Capture the cell that displays the provided text and extract its (X, Y) central coordinate. 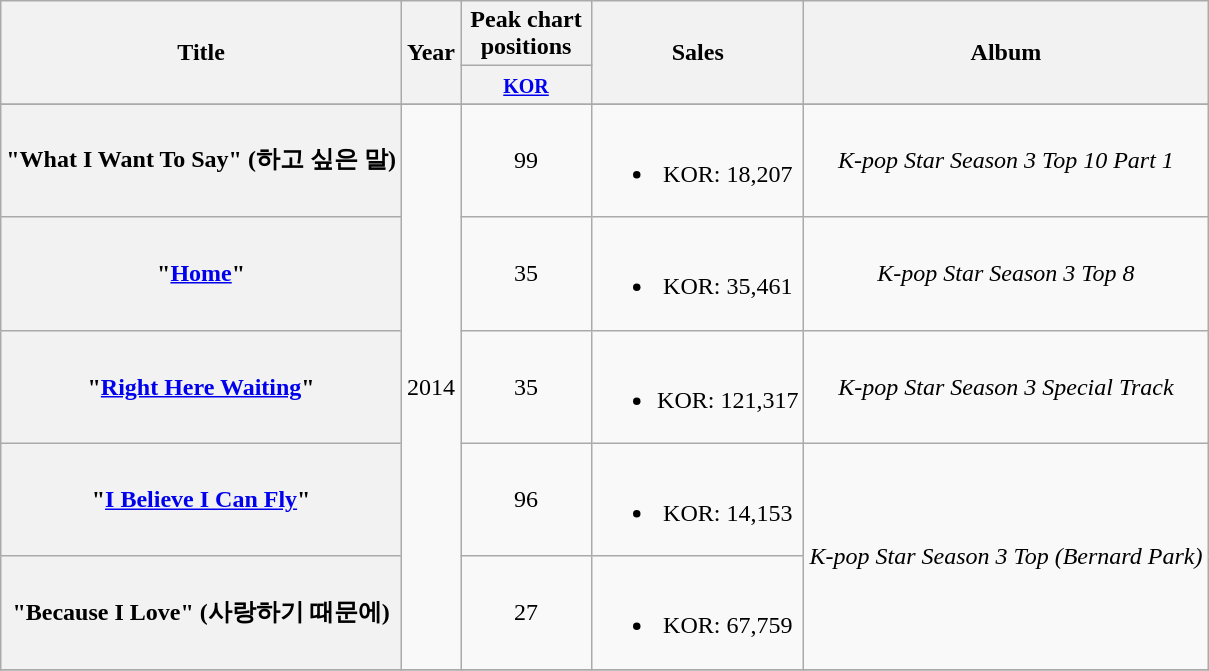
"Home" (202, 274)
KOR: 67,759 (698, 612)
KOR (526, 85)
"Because I Love" (사랑하기 때문에) (202, 612)
99 (526, 160)
K-pop Star Season 3 Top (Bernard Park) (1006, 556)
"What I Want To Say" (하고 싶은 말) (202, 160)
2014 (430, 386)
96 (526, 500)
Sales (698, 52)
"I Believe I Can Fly" (202, 500)
Peak chart positions (526, 34)
K-pop Star Season 3 Top 10 Part 1 (1006, 160)
KOR: 18,207 (698, 160)
KOR: 121,317 (698, 386)
"Right Here Waiting" (202, 386)
Title (202, 52)
Year (430, 52)
K-pop Star Season 3 Special Track (1006, 386)
Album (1006, 52)
KOR: 35,461 (698, 274)
27 (526, 612)
K-pop Star Season 3 Top 8 (1006, 274)
KOR: 14,153 (698, 500)
